Extract the [X, Y] coordinate from the center of the cell holding the provided text.  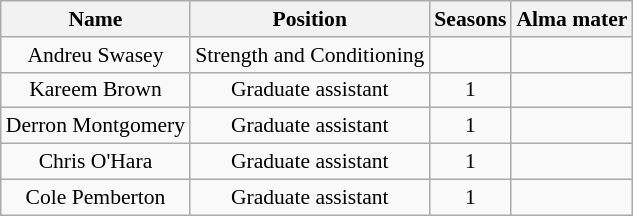
Alma mater [572, 19]
Andreu Swasey [96, 55]
Position [310, 19]
Chris O'Hara [96, 162]
Strength and Conditioning [310, 55]
Seasons [470, 19]
Kareem Brown [96, 90]
Name [96, 19]
Derron Montgomery [96, 126]
Cole Pemberton [96, 197]
